Pinpoint the cell where the given text exists, returning its [X, Y] midpoint coordinate. 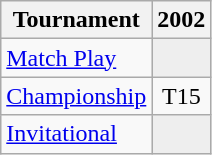
Match Play [76, 58]
Tournament [76, 20]
Championship [76, 96]
Invitational [76, 134]
T15 [182, 96]
2002 [182, 20]
